Pinpoint the cell where the given text exists, returning its [X, Y] midpoint coordinate. 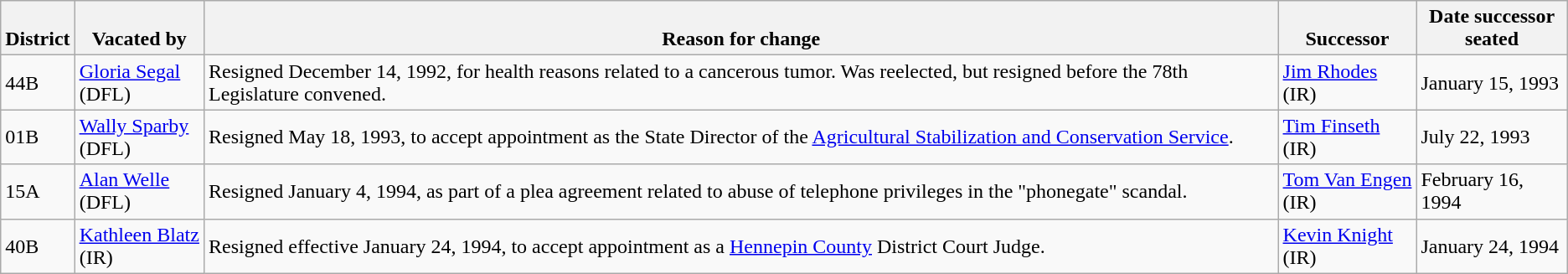
January 24, 1994 [1492, 246]
Reason for change [740, 28]
Resigned May 18, 1993, to accept appointment as the State Director of the Agricultural Stabilization and Conservation Service. [740, 137]
Kevin Knight(IR) [1347, 246]
Successor [1347, 28]
01B [38, 137]
44B [38, 82]
15A [38, 191]
Jim Rhodes(IR) [1347, 82]
Resigned effective January 24, 1994, to accept appointment as a Hennepin County District Court Judge. [740, 246]
Date successorseated [1492, 28]
January 15, 1993 [1492, 82]
Alan Welle(DFL) [139, 191]
Gloria Segal(DFL) [139, 82]
Resigned January 4, 1994, as part of a plea agreement related to abuse of telephone privileges in the "phonegate" scandal. [740, 191]
Vacated by [139, 28]
Wally Sparby(DFL) [139, 137]
Resigned December 14, 1992, for health reasons related to a cancerous tumor. Was reelected, but resigned before the 78th Legislature convened. [740, 82]
District [38, 28]
Tom Van Engen(IR) [1347, 191]
40B [38, 246]
Kathleen Blatz(IR) [139, 246]
Tim Finseth(IR) [1347, 137]
July 22, 1993 [1492, 137]
February 16, 1994 [1492, 191]
